Search for the cell housing the specified text and yield its (X, Y) center coordinate. 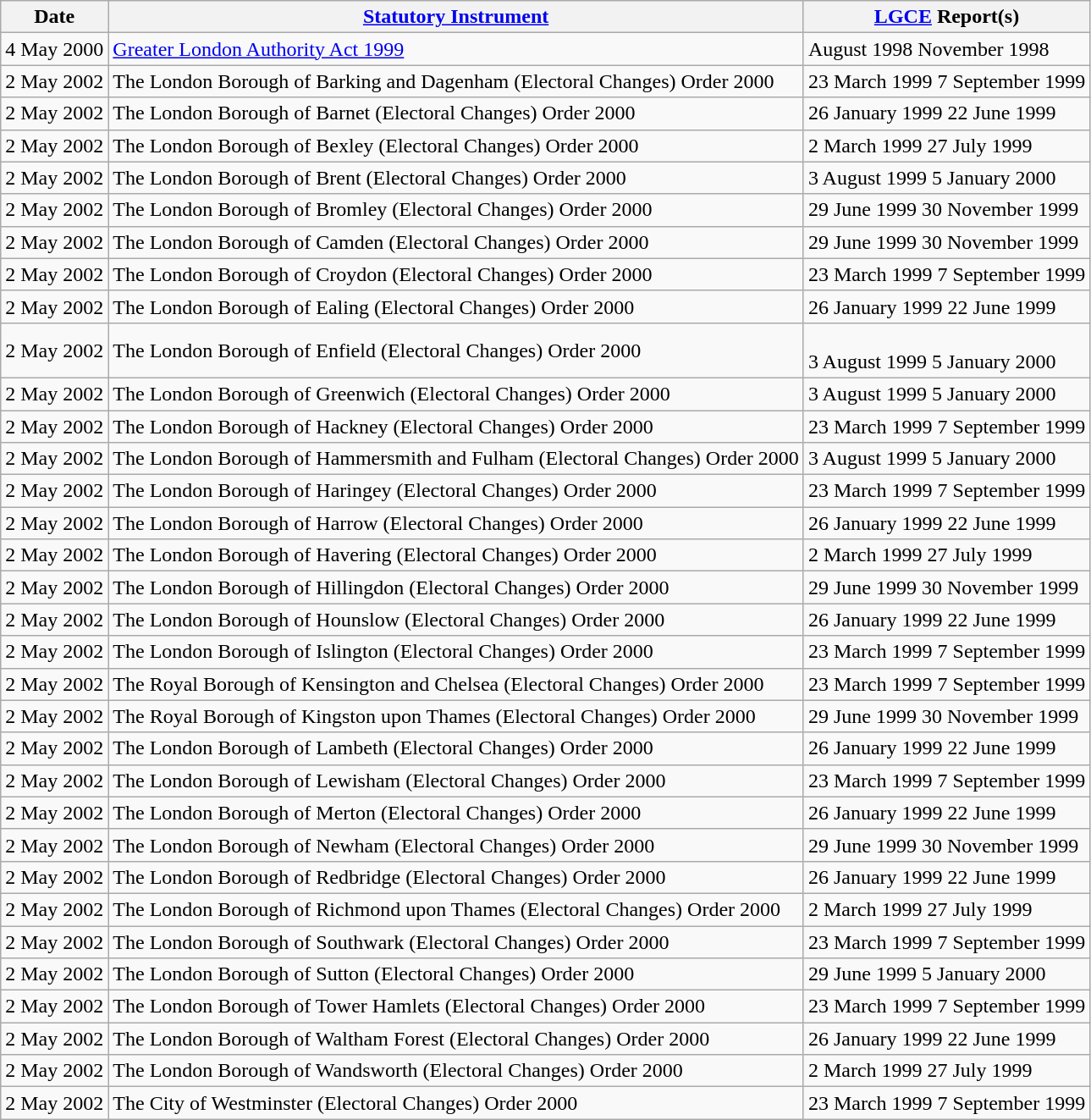
The London Borough of Tower Hamlets (Electoral Changes) Order 2000 (456, 1007)
The London Borough of Richmond upon Thames (Electoral Changes) Order 2000 (456, 909)
The London Borough of Croydon (Electoral Changes) Order 2000 (456, 274)
The London Borough of Enfield (Electoral Changes) Order 2000 (456, 350)
The London Borough of Newham (Electoral Changes) Order 2000 (456, 845)
4 May 2000 (54, 49)
The London Borough of Bromley (Electoral Changes) Order 2000 (456, 210)
29 June 1999 5 January 2000 (946, 974)
LGCE Report(s) (946, 17)
The London Borough of Camden (Electoral Changes) Order 2000 (456, 242)
The Royal Borough of Kensington and Chelsea (Electoral Changes) Order 2000 (456, 684)
The London Borough of Bexley (Electoral Changes) Order 2000 (456, 146)
The London Borough of Hackney (Electoral Changes) Order 2000 (456, 426)
The London Borough of Sutton (Electoral Changes) Order 2000 (456, 974)
The Royal Borough of Kingston upon Thames (Electoral Changes) Order 2000 (456, 716)
The London Borough of Hillingdon (Electoral Changes) Order 2000 (456, 588)
The London Borough of Havering (Electoral Changes) Order 2000 (456, 555)
The London Borough of Wandsworth (Electoral Changes) Order 2000 (456, 1071)
The London Borough of Ealing (Electoral Changes) Order 2000 (456, 306)
The London Borough of Harrow (Electoral Changes) Order 2000 (456, 523)
The London Borough of Hounslow (Electoral Changes) Order 2000 (456, 620)
The London Borough of Lambeth (Electoral Changes) Order 2000 (456, 748)
The London Borough of Waltham Forest (Electoral Changes) Order 2000 (456, 1039)
The London Borough of Barking and Dagenham (Electoral Changes) Order 2000 (456, 81)
The London Borough of Redbridge (Electoral Changes) Order 2000 (456, 877)
The London Borough of Merton (Electoral Changes) Order 2000 (456, 813)
August 1998 November 1998 (946, 49)
Date (54, 17)
The London Borough of Southwark (Electoral Changes) Order 2000 (456, 942)
The London Borough of Islington (Electoral Changes) Order 2000 (456, 652)
The London Borough of Brent (Electoral Changes) Order 2000 (456, 178)
The London Borough of Hammersmith and Fulham (Electoral Changes) Order 2000 (456, 459)
Greater London Authority Act 1999 (456, 49)
The London Borough of Greenwich (Electoral Changes) Order 2000 (456, 394)
The London Borough of Haringey (Electoral Changes) Order 2000 (456, 491)
Statutory Instrument (456, 17)
The London Borough of Lewisham (Electoral Changes) Order 2000 (456, 781)
The London Borough of Barnet (Electoral Changes) Order 2000 (456, 113)
The City of Westminster (Electoral Changes) Order 2000 (456, 1103)
